Find where the given text appears and provide that cell's center as (x, y) coordinate. 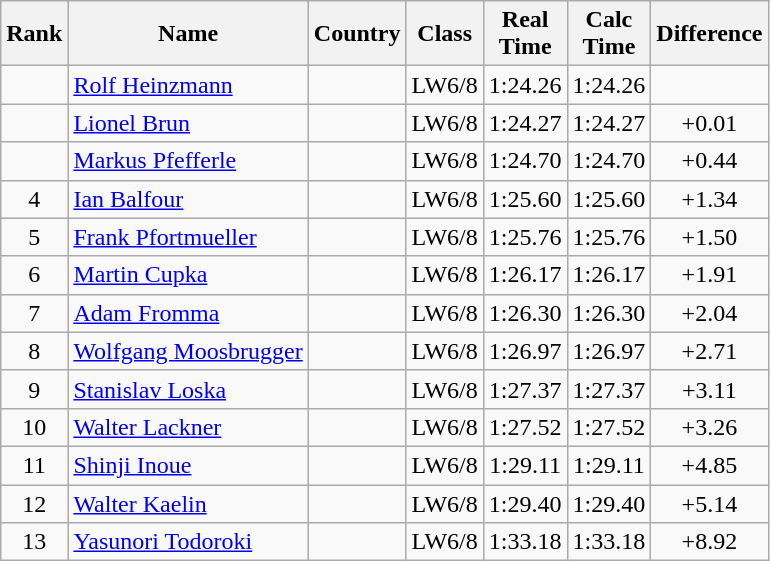
Markus Pfefferle (188, 161)
+2.04 (710, 313)
Shinji Inoue (188, 465)
12 (34, 503)
+3.11 (710, 389)
4 (34, 199)
10 (34, 427)
Adam Fromma (188, 313)
Ian Balfour (188, 199)
+8.92 (710, 542)
8 (34, 351)
Martin Cupka (188, 275)
Country (357, 34)
Frank Pfortmueller (188, 237)
13 (34, 542)
+3.26 (710, 427)
Stanislav Loska (188, 389)
+2.71 (710, 351)
Difference (710, 34)
+5.14 (710, 503)
Lionel Brun (188, 123)
Name (188, 34)
Walter Kaelin (188, 503)
Class (444, 34)
5 (34, 237)
+0.01 (710, 123)
Rank (34, 34)
6 (34, 275)
RealTime (525, 34)
11 (34, 465)
+0.44 (710, 161)
Rolf Heinzmann (188, 85)
+1.34 (710, 199)
CalcTime (609, 34)
+1.91 (710, 275)
Wolfgang Moosbrugger (188, 351)
Yasunori Todoroki (188, 542)
+4.85 (710, 465)
7 (34, 313)
9 (34, 389)
+1.50 (710, 237)
Walter Lackner (188, 427)
